Output the [x, y] coordinate of the center of the cell containing the given text.  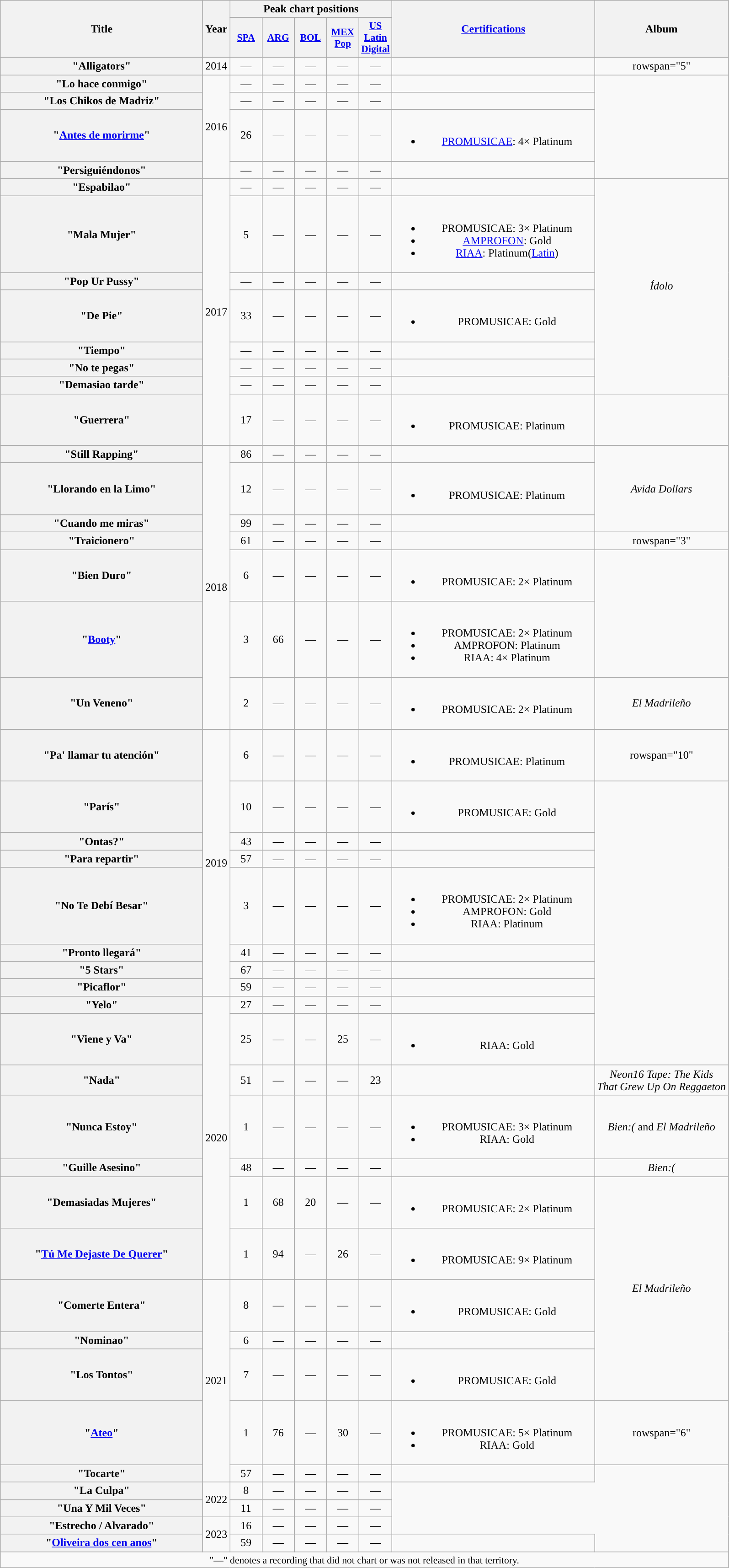
"Un Veneno" [101, 703]
Neon16 Tape: The KidsThat Grew Up On Reggaeton [662, 1080]
"5 Stars" [101, 970]
10 [246, 807]
67 [246, 970]
"Booty" [101, 639]
27 [246, 1005]
12 [246, 488]
"Estrecho / Alvarado" [101, 1525]
Title [101, 29]
2016 [217, 127]
PROMUSICAE: 9× Platinum [494, 1254]
Album [662, 29]
"Pop Ur Pussy" [101, 281]
"Tocarte" [101, 1473]
2018 [217, 587]
Bien:( and El Madrileño [662, 1127]
"Guerrera" [101, 420]
2017 [217, 312]
PROMUSICAE: 2× PlatinumAMPROFON: GoldRIAA: Platinum [494, 905]
41 [246, 953]
23 [375, 1080]
94 [278, 1254]
rowspan="10" [662, 755]
"Tú Me Dejaste De Querer" [101, 1254]
"Persiguiéndonos" [101, 170]
"Demasiao tarde" [101, 385]
"Oliveira dos cen anos" [101, 1543]
"Llorando en la Limo" [101, 488]
Avida Dollars [662, 488]
2021 [217, 1381]
2020 [217, 1138]
20 [311, 1202]
"Pronto llegará" [101, 953]
16 [246, 1525]
PROMUSICAE: 3× PlatinumRIAA: Gold [494, 1127]
99 [246, 523]
7 [246, 1375]
43 [246, 841]
"Pa' llamar tu atención" [101, 755]
"Traicionero" [101, 541]
"Antes de morirme" [101, 135]
2023 [217, 1534]
"De Pie" [101, 316]
BOL [311, 37]
"Tiempo" [101, 350]
"Nada" [101, 1080]
68 [278, 1202]
"Picaflor" [101, 987]
"Mala Mujer" [101, 234]
MEXPop [343, 37]
"Ontas?" [101, 841]
PROMUSICAE: 3× PlatinumAMPROFON: GoldRIAA: Platinum(Latin) [494, 234]
Peak chart positions [311, 9]
"La Culpa" [101, 1491]
51 [246, 1080]
USLatinDigital [375, 37]
PROMUSICAE: 5× PlatinumRIAA: Gold [494, 1433]
"No te pegas" [101, 368]
SPA [246, 37]
2022 [217, 1499]
"Demasiadas Mujeres" [101, 1202]
RIAA: Gold [494, 1039]
5 [246, 234]
ARG [278, 37]
"Lo hace conmigo" [101, 84]
"Yelo" [101, 1005]
Ídolo [662, 286]
Bien:( [662, 1167]
"Comerte Entera" [101, 1306]
48 [246, 1167]
86 [246, 454]
"Nominao" [101, 1340]
"Bien Duro" [101, 575]
"Still Rapping" [101, 454]
"Para repartir" [101, 859]
PROMUSICAE: 4× Platinum [494, 135]
"—" denotes a recording that did not chart or was not released in that territory. [365, 1560]
"Guille Asesino" [101, 1167]
"Espabilao" [101, 187]
rowspan="3" [662, 541]
"Viene y Va" [101, 1039]
2019 [217, 863]
11 [246, 1508]
17 [246, 420]
2 [246, 703]
"Una Y Mil Veces" [101, 1508]
30 [343, 1433]
"Los Chikos de Madriz" [101, 101]
PROMUSICAE: 2× PlatinumAMPROFON: PlatinumRIAA: 4× Platinum [494, 639]
"Los Tontos" [101, 1375]
"Alligators" [101, 66]
76 [278, 1433]
"Nunca Estoy" [101, 1127]
Certifications [494, 29]
66 [278, 639]
"Cuando me miras" [101, 523]
"París" [101, 807]
Year [217, 29]
rowspan="5" [662, 66]
"No Te Debí Besar" [101, 905]
2014 [217, 66]
"Ateo" [101, 1433]
rowspan="6" [662, 1433]
61 [246, 541]
33 [246, 316]
